Detect which cell encompasses the target text, then output its [x, y] center coordinate. 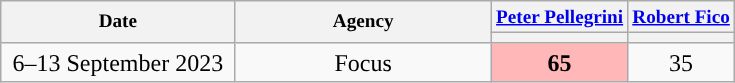
65 [560, 62]
Date [118, 22]
Robert Fico [682, 17]
Agency [364, 22]
35 [682, 62]
6–13 September 2023 [118, 62]
Peter Pellegrini [560, 17]
Focus [364, 62]
